Find where the given text appears and provide that cell's center as (x, y) coordinate. 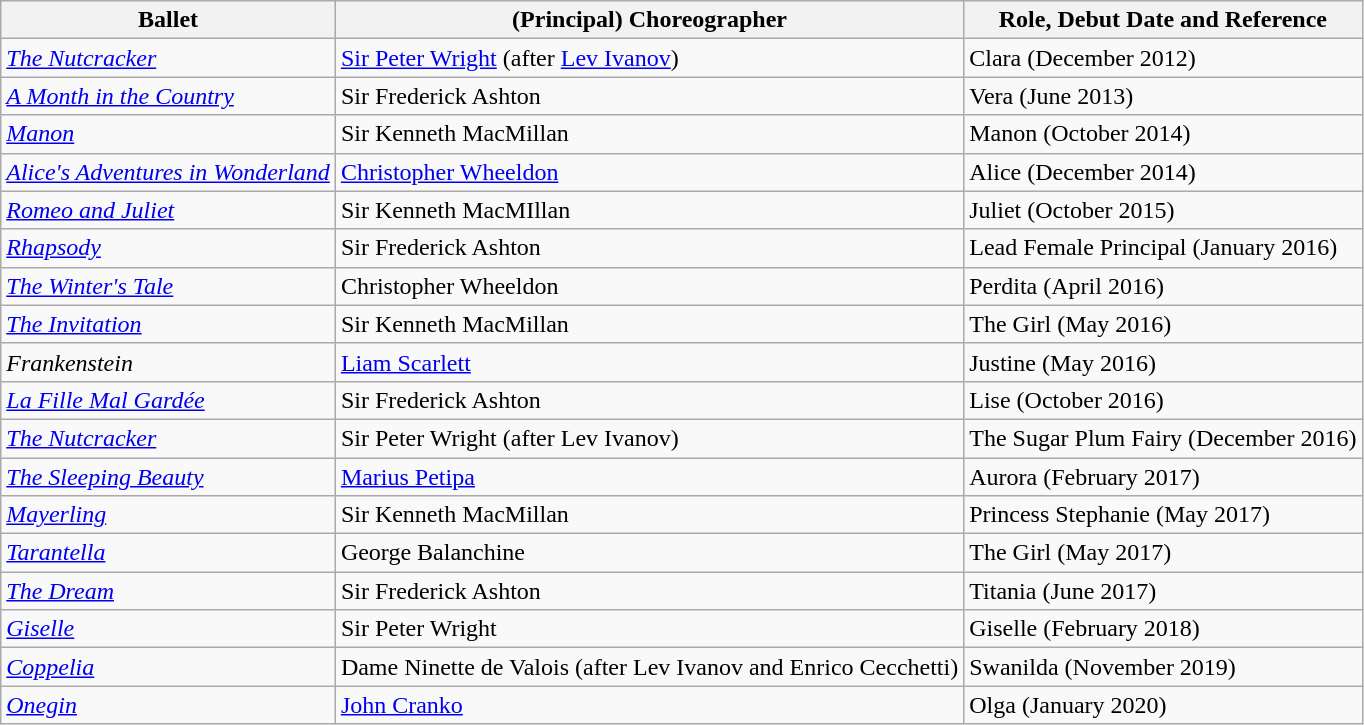
Role, Debut Date and Reference (1163, 20)
Mayerling (168, 515)
The Sugar Plum Fairy (December 2016) (1163, 438)
The Sleeping Beauty (168, 477)
Alice's Adventures in Wonderland (168, 172)
The Girl (May 2016) (1163, 324)
Rhapsody (168, 248)
Tarantella (168, 553)
Justine (May 2016) (1163, 362)
Manon (168, 134)
Manon (October 2014) (1163, 134)
(Principal) Choreographer (649, 20)
Dame Ninette de Valois (after Lev Ivanov and Enrico Cecchetti) (649, 667)
Alice (December 2014) (1163, 172)
Sir Kenneth MacMIllan (649, 210)
The Dream (168, 591)
The Girl (May 2017) (1163, 553)
Juliet (October 2015) (1163, 210)
Giselle (168, 629)
Romeo and Juliet (168, 210)
The Winter's Tale (168, 286)
Swanilda (November 2019) (1163, 667)
Coppelia (168, 667)
Aurora (February 2017) (1163, 477)
Lise (October 2016) (1163, 400)
Sir Peter Wright (649, 629)
Perdita (April 2016) (1163, 286)
Giselle (February 2018) (1163, 629)
Marius Petipa (649, 477)
A Month in the Country (168, 96)
Frankenstein (168, 362)
Olga (January 2020) (1163, 705)
Onegin (168, 705)
Vera (June 2013) (1163, 96)
George Balanchine (649, 553)
Clara (December 2012) (1163, 58)
Titania (June 2017) (1163, 591)
Liam Scarlett (649, 362)
Lead Female Principal (January 2016) (1163, 248)
The Invitation (168, 324)
Ballet (168, 20)
John Cranko (649, 705)
La Fille Mal Gardée (168, 400)
Princess Stephanie (May 2017) (1163, 515)
